Pinpoint the cell where the given text exists, returning its (x, y) midpoint coordinate. 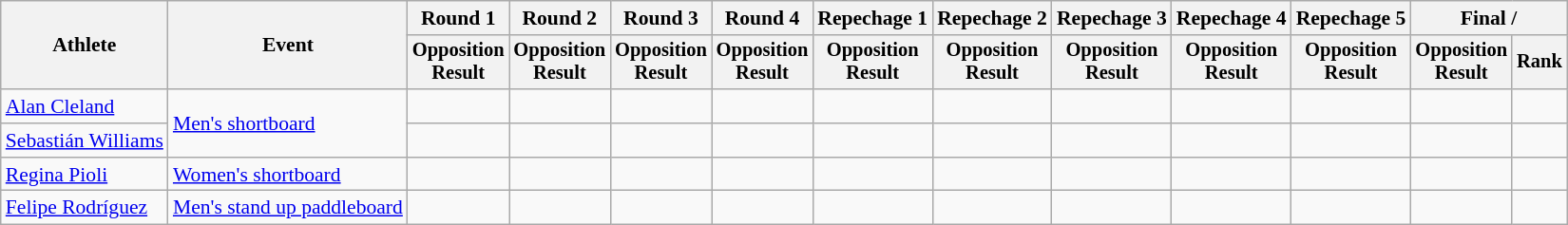
Men's stand up paddleboard (288, 208)
Regina Pioli (85, 175)
Round 4 (762, 18)
Athlete (85, 46)
Repechage 1 (872, 18)
Repechage 2 (992, 18)
Alan Cleland (85, 106)
Round 3 (661, 18)
Felipe Rodríguez (85, 208)
Round 1 (458, 18)
Repechage 3 (1112, 18)
Women's shortboard (288, 175)
Sebastián Williams (85, 141)
Final / (1488, 18)
Rank (1539, 63)
Men's shortboard (288, 123)
Round 2 (561, 18)
Event (288, 46)
Repechage 5 (1351, 18)
Repechage 4 (1232, 18)
